Identify which cell holds the provided text, then report its (X, Y) central coordinate. 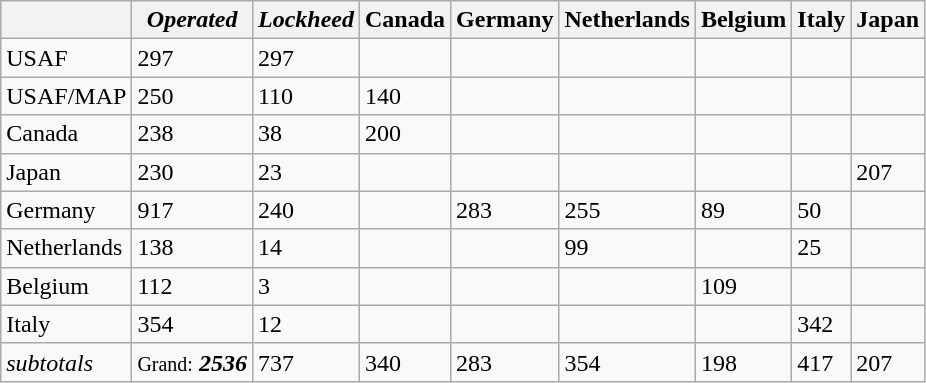
12 (306, 324)
138 (192, 248)
USAF/MAP (66, 96)
Operated (192, 20)
38 (306, 134)
198 (743, 362)
140 (404, 96)
230 (192, 172)
89 (743, 210)
917 (192, 210)
50 (822, 210)
99 (627, 248)
737 (306, 362)
23 (306, 172)
110 (306, 96)
255 (627, 210)
342 (822, 324)
Lockheed (306, 20)
25 (822, 248)
240 (306, 210)
109 (743, 286)
238 (192, 134)
USAF (66, 58)
112 (192, 286)
250 (192, 96)
340 (404, 362)
417 (822, 362)
3 (306, 286)
subtotals (66, 362)
14 (306, 248)
200 (404, 134)
Grand: 2536 (192, 362)
